Output the (x, y) coordinate of the center of the cell containing the given text.  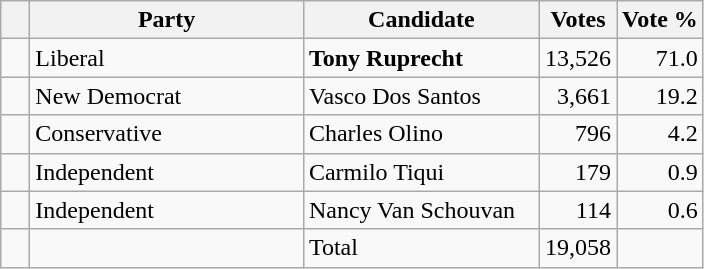
13,526 (578, 58)
114 (578, 210)
Tony Ruprecht (421, 58)
0.6 (660, 210)
3,661 (578, 96)
Liberal (167, 58)
19,058 (578, 248)
71.0 (660, 58)
Charles Olino (421, 134)
Conservative (167, 134)
4.2 (660, 134)
179 (578, 172)
0.9 (660, 172)
Vasco Dos Santos (421, 96)
Party (167, 20)
19.2 (660, 96)
Vote % (660, 20)
Total (421, 248)
796 (578, 134)
Votes (578, 20)
Candidate (421, 20)
Nancy Van Schouvan (421, 210)
New Democrat (167, 96)
Carmilo Tiqui (421, 172)
